Determine the [X, Y] coordinate at the center of the cell enclosing the given text.  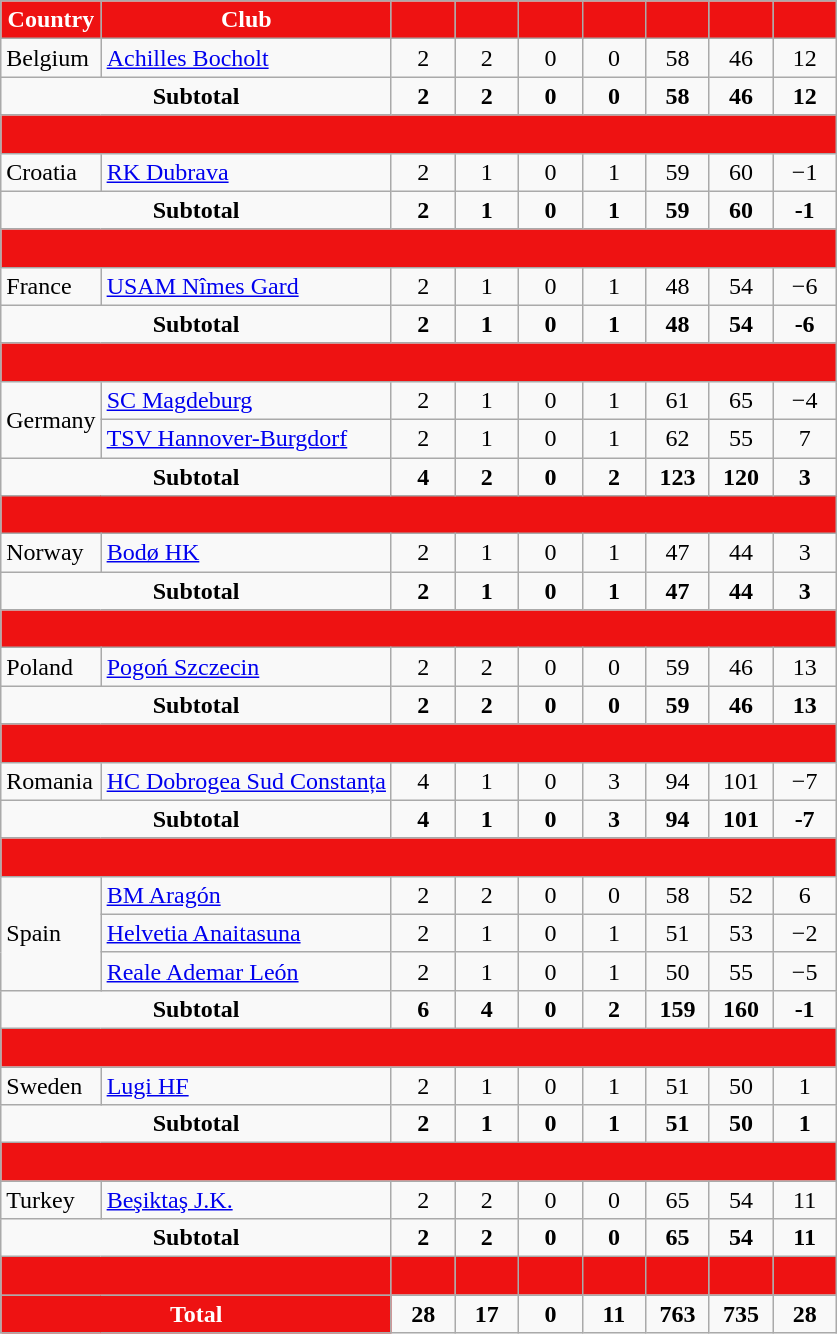
TSV Hannover-Burgdorf [246, 438]
Club [246, 20]
−5 [805, 971]
Helvetia Anaitasuna [246, 933]
USAM Nîmes Gard [246, 286]
Croatia [51, 172]
Bodø HK [246, 553]
Total [196, 1314]
Belgium [51, 58]
61 [678, 400]
763 [678, 1314]
HC Dobrogea Sud Constanța [246, 781]
Country [51, 20]
123 [678, 477]
Germany [51, 419]
-6 [805, 324]
Poland [51, 667]
SC Magdeburg [246, 400]
Beşiktaş J.K. [246, 1200]
120 [741, 477]
Sweden [51, 1085]
Norway [51, 553]
−1 [805, 172]
735 [741, 1314]
Achilles Bocholt [246, 58]
Reale Ademar León [246, 971]
Romania [51, 781]
Spain [51, 933]
−6 [805, 286]
Turkey [51, 1200]
160 [741, 1009]
Pogoń Szczecin [246, 667]
62 [678, 438]
−7 [805, 781]
159 [678, 1009]
RK Dubrava [246, 172]
−2 [805, 933]
7 [805, 438]
-7 [805, 819]
53 [741, 933]
BM Aragón [246, 895]
France [51, 286]
17 [487, 1314]
Lugi HF [246, 1085]
−4 [805, 400]
52 [741, 895]
